Return (x, y) of the center of cell containing provided text 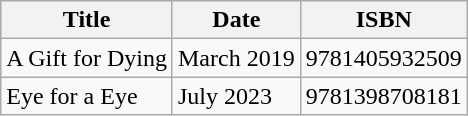
Title (87, 20)
9781405932509 (384, 58)
ISBN (384, 20)
July 2023 (236, 96)
Eye for a Eye (87, 96)
Date (236, 20)
March 2019 (236, 58)
A Gift for Dying (87, 58)
9781398708181 (384, 96)
